Provide the [X, Y] coordinate of the cell's center where the given text is located.  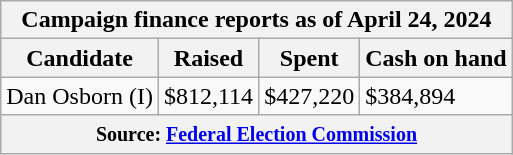
Dan Osborn (I) [80, 96]
Source: Federal Election Commission [256, 134]
Spent [310, 58]
$384,894 [436, 96]
Campaign finance reports as of April 24, 2024 [256, 20]
Raised [208, 58]
Cash on hand [436, 58]
$427,220 [310, 96]
Candidate [80, 58]
$812,114 [208, 96]
